Extract the (X, Y) coordinate from the center of the cell holding the provided text.  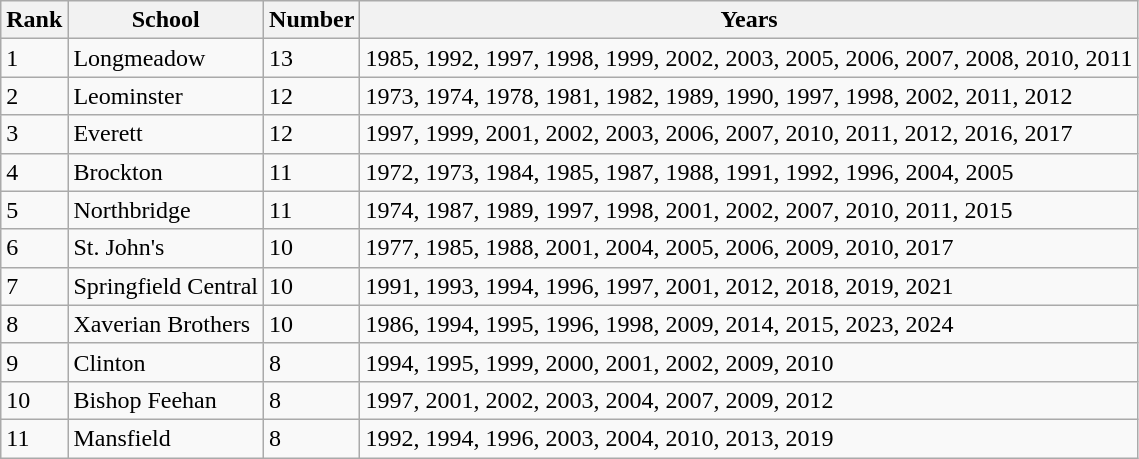
Years (749, 20)
7 (34, 286)
13 (312, 58)
Springfield Central (166, 286)
2 (34, 96)
4 (34, 172)
St. John's (166, 248)
Rank (34, 20)
Xaverian Brothers (166, 324)
1997, 1999, 2001, 2002, 2003, 2006, 2007, 2010, 2011, 2012, 2016, 2017 (749, 134)
1997, 2001, 2002, 2003, 2004, 2007, 2009, 2012 (749, 400)
1973, 1974, 1978, 1981, 1982, 1989, 1990, 1997, 1998, 2002, 2011, 2012 (749, 96)
Clinton (166, 362)
Brockton (166, 172)
3 (34, 134)
Longmeadow (166, 58)
1 (34, 58)
6 (34, 248)
1992, 1994, 1996, 2003, 2004, 2010, 2013, 2019 (749, 438)
School (166, 20)
5 (34, 210)
Northbridge (166, 210)
9 (34, 362)
1991, 1993, 1994, 1996, 1997, 2001, 2012, 2018, 2019, 2021 (749, 286)
1977, 1985, 1988, 2001, 2004, 2005, 2006, 2009, 2010, 2017 (749, 248)
1974, 1987, 1989, 1997, 1998, 2001, 2002, 2007, 2010, 2011, 2015 (749, 210)
Bishop Feehan (166, 400)
Everett (166, 134)
Number (312, 20)
1985, 1992, 1997, 1998, 1999, 2002, 2003, 2005, 2006, 2007, 2008, 2010, 2011 (749, 58)
Mansfield (166, 438)
1972, 1973, 1984, 1985, 1987, 1988, 1991, 1992, 1996, 2004, 2005 (749, 172)
Leominster (166, 96)
1986, 1994, 1995, 1996, 1998, 2009, 2014, 2015, 2023, 2024 (749, 324)
1994, 1995, 1999, 2000, 2001, 2002, 2009, 2010 (749, 362)
